Determine the (x, y) coordinate at the center of the cell enclosing the given text.  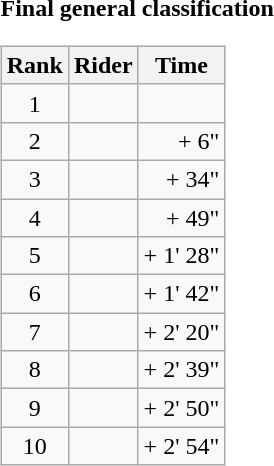
+ 2' 50" (182, 408)
+ 1' 28" (182, 256)
5 (34, 256)
7 (34, 332)
+ 2' 54" (182, 446)
+ 2' 20" (182, 332)
10 (34, 446)
+ 2' 39" (182, 370)
9 (34, 408)
Rank (34, 65)
+ 6" (182, 141)
Time (182, 65)
6 (34, 294)
3 (34, 179)
1 (34, 103)
Rider (103, 65)
+ 1' 42" (182, 294)
+ 34" (182, 179)
+ 49" (182, 217)
2 (34, 141)
8 (34, 370)
4 (34, 217)
